Pinpoint the cell where the given text exists, returning its [x, y] midpoint coordinate. 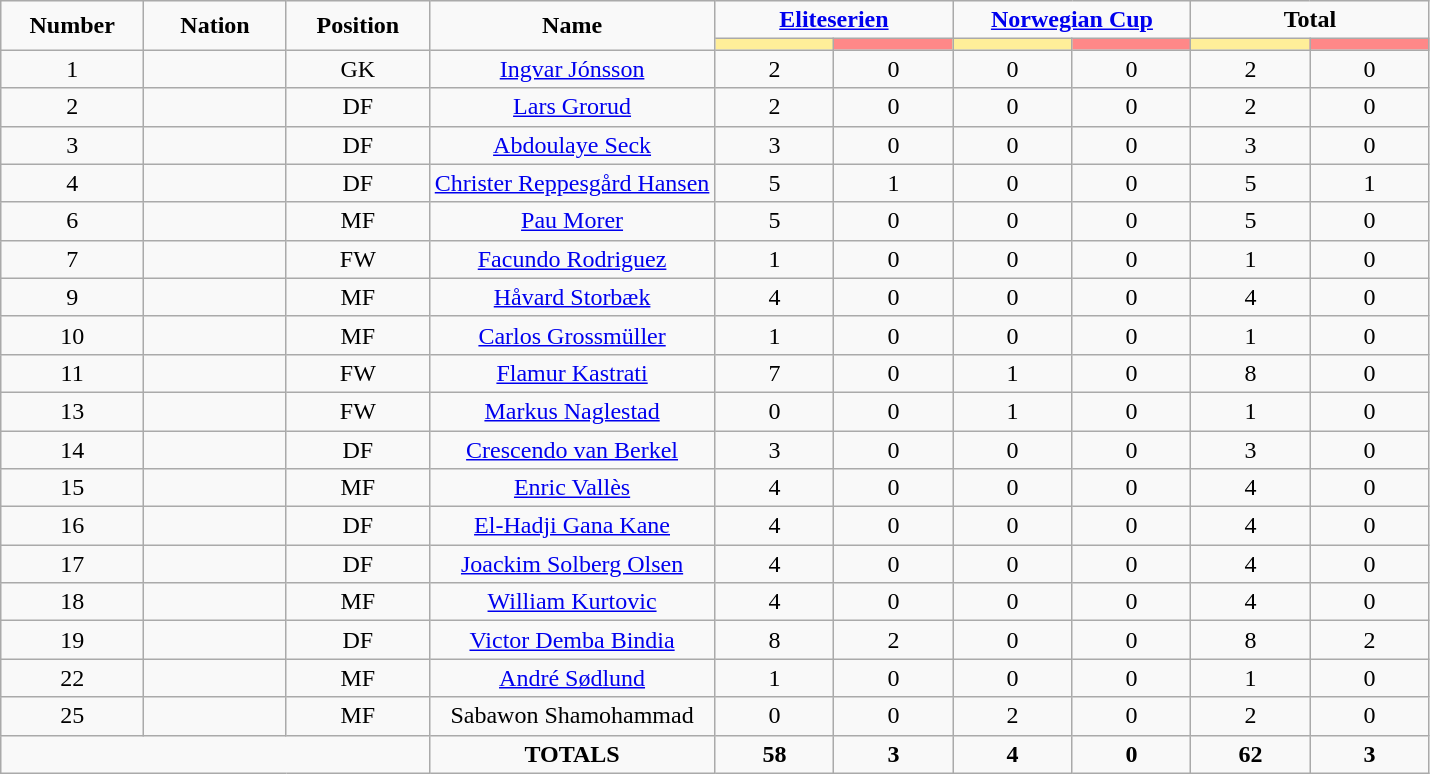
10 [72, 335]
16 [72, 526]
15 [72, 488]
Crescendo van Berkel [572, 449]
Pau Morer [572, 221]
Abdoulaye Seck [572, 145]
André Sødlund [572, 678]
19 [72, 640]
Christer Reppesgård Hansen [572, 183]
14 [72, 449]
Joackim Solberg Olsen [572, 564]
Håvard Storbæk [572, 297]
Markus Naglestad [572, 411]
25 [72, 716]
Flamur Kastrati [572, 373]
58 [774, 754]
Enric Vallès [572, 488]
Sabawon Shamohammad [572, 716]
Total [1310, 20]
11 [72, 373]
Position [358, 26]
El-Hadji Gana Kane [572, 526]
William Kurtovic [572, 602]
Norwegian Cup [1072, 20]
Number [72, 26]
Nation [216, 26]
GK [358, 69]
22 [72, 678]
Ingvar Jónsson [572, 69]
Victor Demba Bindia [572, 640]
Eliteserien [834, 20]
Lars Grorud [572, 107]
62 [1250, 754]
TOTALS [572, 754]
6 [72, 221]
Name [572, 26]
13 [72, 411]
9 [72, 297]
17 [72, 564]
Facundo Rodriguez [572, 259]
Carlos Grossmüller [572, 335]
18 [72, 602]
